For the text-containing cell, return its midpoint in [x, y] coordinate format. 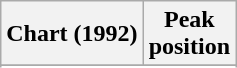
Chart (1992) [72, 34]
Peakposition [189, 34]
